Search for the cell housing the specified text and yield its (x, y) center coordinate. 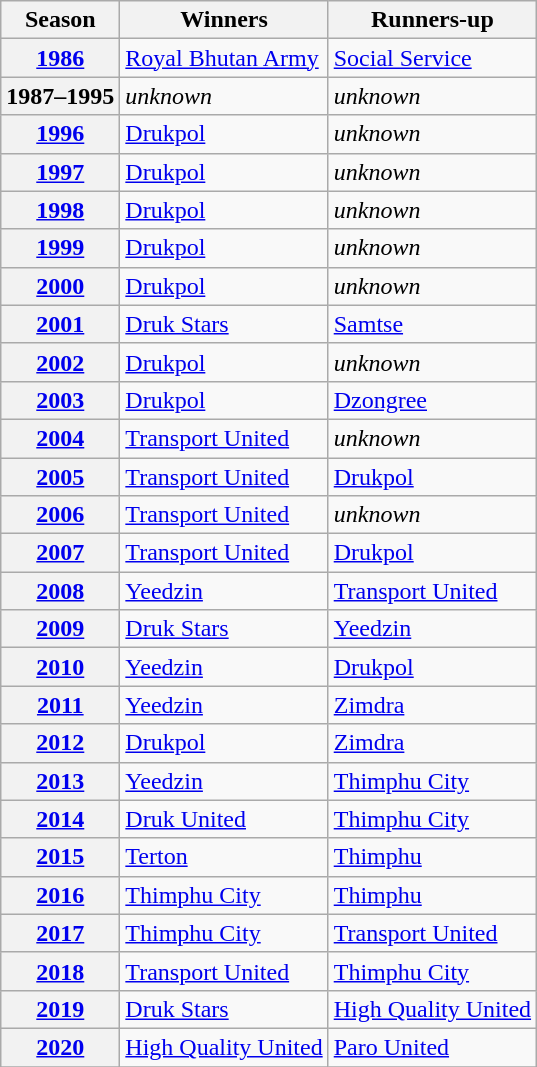
1987–1995 (60, 96)
2007 (60, 553)
2020 (60, 1047)
Dzongree (432, 400)
2017 (60, 933)
2008 (60, 591)
2018 (60, 971)
2000 (60, 286)
2013 (60, 781)
1997 (60, 172)
2012 (60, 743)
2019 (60, 1009)
1998 (60, 210)
Winners (224, 20)
2002 (60, 362)
Royal Bhutan Army (224, 58)
2006 (60, 515)
2015 (60, 857)
2004 (60, 438)
Runners-up (432, 20)
Season (60, 20)
1996 (60, 134)
Terton (224, 857)
1986 (60, 58)
2016 (60, 895)
2014 (60, 819)
Samtse (432, 324)
Paro United (432, 1047)
2010 (60, 667)
Social Service (432, 58)
Druk United (224, 819)
2003 (60, 400)
2001 (60, 324)
2005 (60, 477)
2009 (60, 629)
2011 (60, 705)
1999 (60, 248)
